Search for the cell housing the specified text and yield its [x, y] center coordinate. 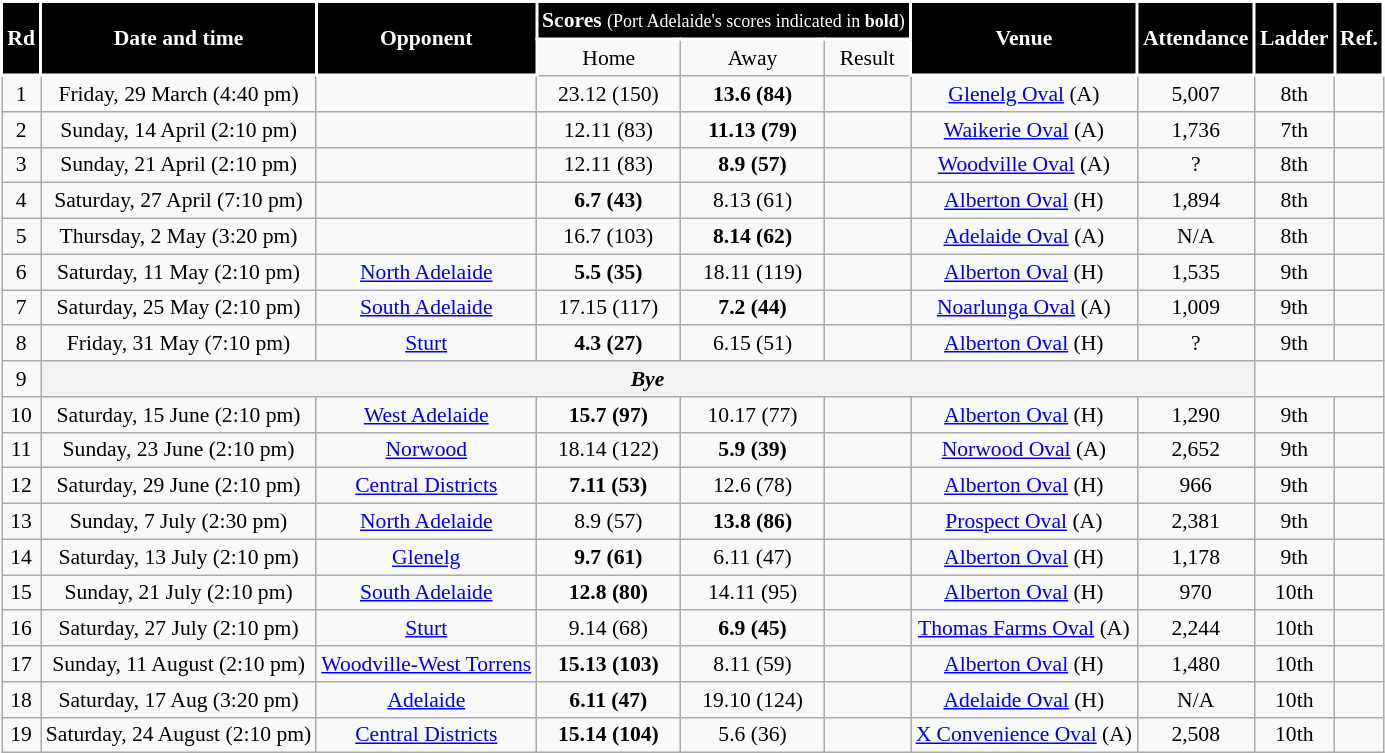
15.7 (97) [608, 415]
13.6 (84) [752, 93]
Result [868, 57]
Adelaide Oval (A) [1024, 237]
Saturday, 24 August (2:10 pm) [179, 735]
6 [22, 272]
10.17 (77) [752, 415]
18 [22, 700]
16.7 (103) [608, 237]
6.9 (45) [752, 629]
Saturday, 17 Aug (3:20 pm) [179, 700]
7th [1294, 130]
Glenelg Oval (A) [1024, 93]
9 [22, 379]
966 [1196, 486]
Sunday, 21 July (2:10 pm) [179, 593]
5.6 (36) [752, 735]
Waikerie Oval (A) [1024, 130]
2,244 [1196, 629]
4.3 (27) [608, 344]
10 [22, 415]
Woodville-West Torrens [426, 664]
Adelaide [426, 700]
Noarlunga Oval (A) [1024, 308]
19.10 (124) [752, 700]
7.2 (44) [752, 308]
Saturday, 13 July (2:10 pm) [179, 557]
Bye [648, 379]
Saturday, 15 June (2:10 pm) [179, 415]
6.7 (43) [608, 201]
Rd [22, 39]
Home [608, 57]
Date and time [179, 39]
12 [22, 486]
5.9 (39) [752, 450]
23.12 (150) [608, 93]
15.14 (104) [608, 735]
Saturday, 25 May (2:10 pm) [179, 308]
14 [22, 557]
17.15 (117) [608, 308]
8 [22, 344]
Venue [1024, 39]
Thomas Farms Oval (A) [1024, 629]
19 [22, 735]
Sunday, 23 June (2:10 pm) [179, 450]
X Convenience Oval (A) [1024, 735]
1,009 [1196, 308]
14.11 (95) [752, 593]
2,381 [1196, 522]
5 [22, 237]
12.8 (80) [608, 593]
West Adelaide [426, 415]
Attendance [1196, 39]
Friday, 31 May (7:10 pm) [179, 344]
15 [22, 593]
Adelaide Oval (H) [1024, 700]
Sunday, 11 August (2:10 pm) [179, 664]
8.11 (59) [752, 664]
1,480 [1196, 664]
17 [22, 664]
8.13 (61) [752, 201]
1,535 [1196, 272]
1,178 [1196, 557]
Away [752, 57]
18.11 (119) [752, 272]
8.14 (62) [752, 237]
Thursday, 2 May (3:20 pm) [179, 237]
970 [1196, 593]
5,007 [1196, 93]
1,290 [1196, 415]
5.5 (35) [608, 272]
18.14 (122) [608, 450]
Ladder [1294, 39]
Saturday, 27 July (2:10 pm) [179, 629]
Glenelg [426, 557]
2,652 [1196, 450]
2,508 [1196, 735]
Ref. [1358, 39]
Prospect Oval (A) [1024, 522]
Opponent [426, 39]
13.8 (86) [752, 522]
Saturday, 27 April (7:10 pm) [179, 201]
9.7 (61) [608, 557]
15.13 (103) [608, 664]
Woodville Oval (A) [1024, 165]
1 [22, 93]
Saturday, 11 May (2:10 pm) [179, 272]
9.14 (68) [608, 629]
1,736 [1196, 130]
7.11 (53) [608, 486]
Norwood [426, 450]
4 [22, 201]
1,894 [1196, 201]
12.6 (78) [752, 486]
13 [22, 522]
7 [22, 308]
Friday, 29 March (4:40 pm) [179, 93]
Sunday, 14 April (2:10 pm) [179, 130]
11.13 (79) [752, 130]
2 [22, 130]
Sunday, 7 July (2:30 pm) [179, 522]
Sunday, 21 April (2:10 pm) [179, 165]
Scores (Port Adelaide's scores indicated in bold) [723, 20]
16 [22, 629]
11 [22, 450]
3 [22, 165]
6.15 (51) [752, 344]
Saturday, 29 June (2:10 pm) [179, 486]
Norwood Oval (A) [1024, 450]
